For the text-containing cell, return its midpoint in [X, Y] coordinate format. 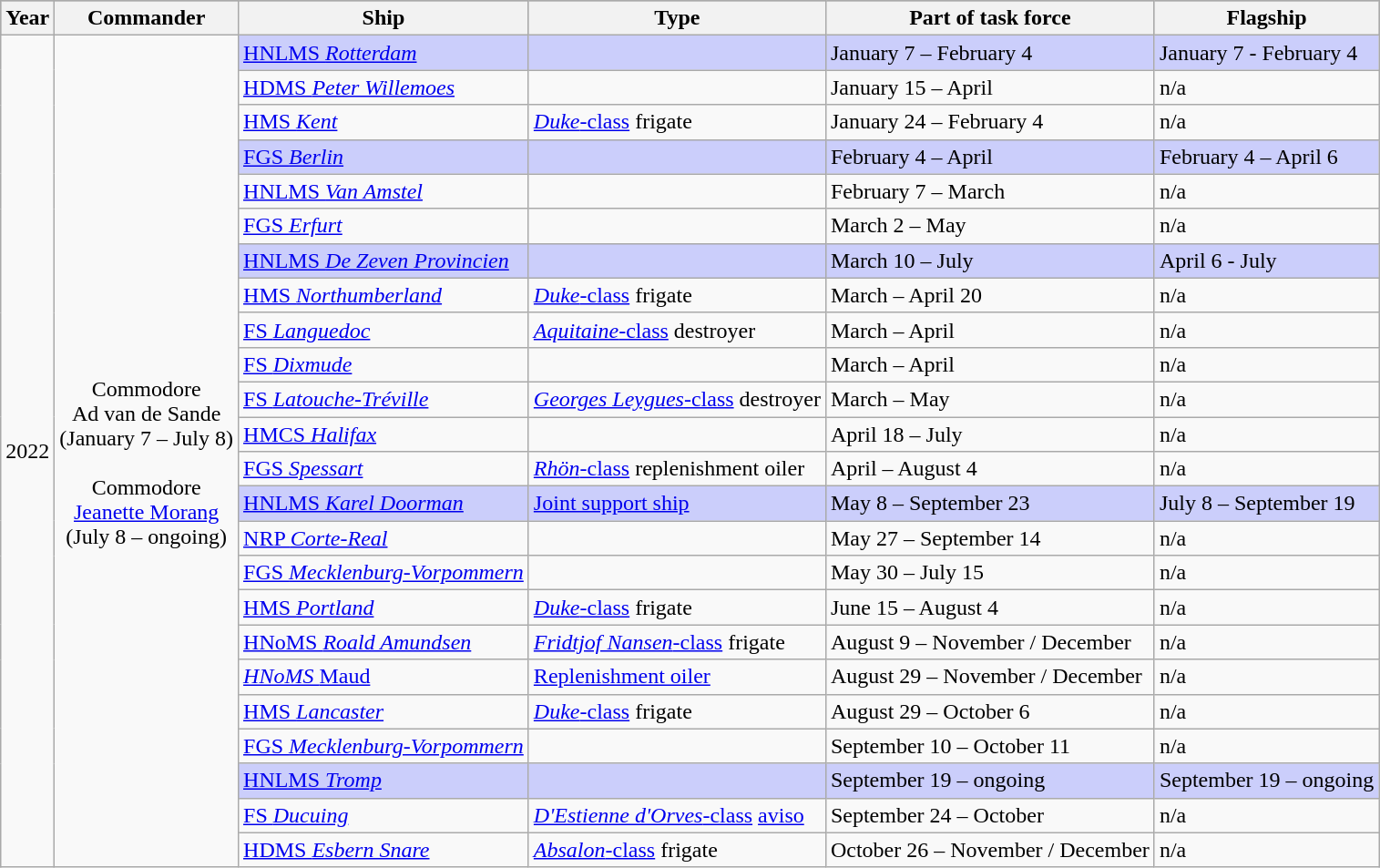
NRP Corte-Real [384, 538]
HMS Lancaster [384, 711]
FGS Spessart [384, 469]
March 2 – May [989, 226]
February 4 – April 6 [1266, 157]
Commander [147, 18]
January 24 – February 4 [989, 122]
Fridtjof Nansen-class frigate [677, 642]
HDMS Esbern Snare [384, 850]
January 7 - February 4 [1266, 53]
FS Dixmude [384, 364]
FGS Erfurt [384, 226]
HMS Northumberland [384, 295]
March – April 20 [989, 295]
May 30 – July 15 [989, 573]
HNoMS Roald Amundsen [384, 642]
Replenishment oiler [677, 677]
January 7 – February 4 [989, 53]
HNLMS Rotterdam [384, 53]
2022 [27, 452]
March – May [989, 399]
May 27 – September 14 [989, 538]
February 4 – April [989, 157]
May 8 – September 23 [989, 504]
FS Latouche-Tréville [384, 399]
HNoMS Maud [384, 677]
Flagship [1266, 18]
HNLMS Tromp [384, 781]
HNLMS Karel Doorman [384, 504]
Rhön-class replenishment oiler [677, 469]
March 10 – July [989, 260]
April 18 – July [989, 434]
HMS Kent [384, 122]
Ship [384, 18]
FS Languedoc [384, 330]
Georges Leygues-class destroyer [677, 399]
April – August 4 [989, 469]
FS Ducuing [384, 815]
D'Estienne d'Orves-class aviso [677, 815]
HMCS Halifax [384, 434]
Absalon-class frigate [677, 850]
HNLMS De Zeven Provincien [384, 260]
Type [677, 18]
April 6 - July [1266, 260]
August 29 – October 6 [989, 711]
HNLMS Van Amstel [384, 191]
HMS Portland [384, 608]
Aquitaine-class destroyer [677, 330]
Joint support ship [677, 504]
HDMS Peter Willemoes [384, 87]
September 24 – October [989, 815]
September 10 – October 11 [989, 746]
August 29 – November / December [989, 677]
February 7 – March [989, 191]
October 26 – November / December [989, 850]
June 15 – August 4 [989, 608]
August 9 – November / December [989, 642]
July 8 – September 19 [1266, 504]
Commodore Ad van de Sande (January 7 – July 8)Commodore Jeanette Morang (July 8 – ongoing) [147, 452]
Part of task force [989, 18]
Year [27, 18]
FGS Berlin [384, 157]
January 15 – April [989, 87]
